Detect which cell encompasses the target text, then output its [X, Y] center coordinate. 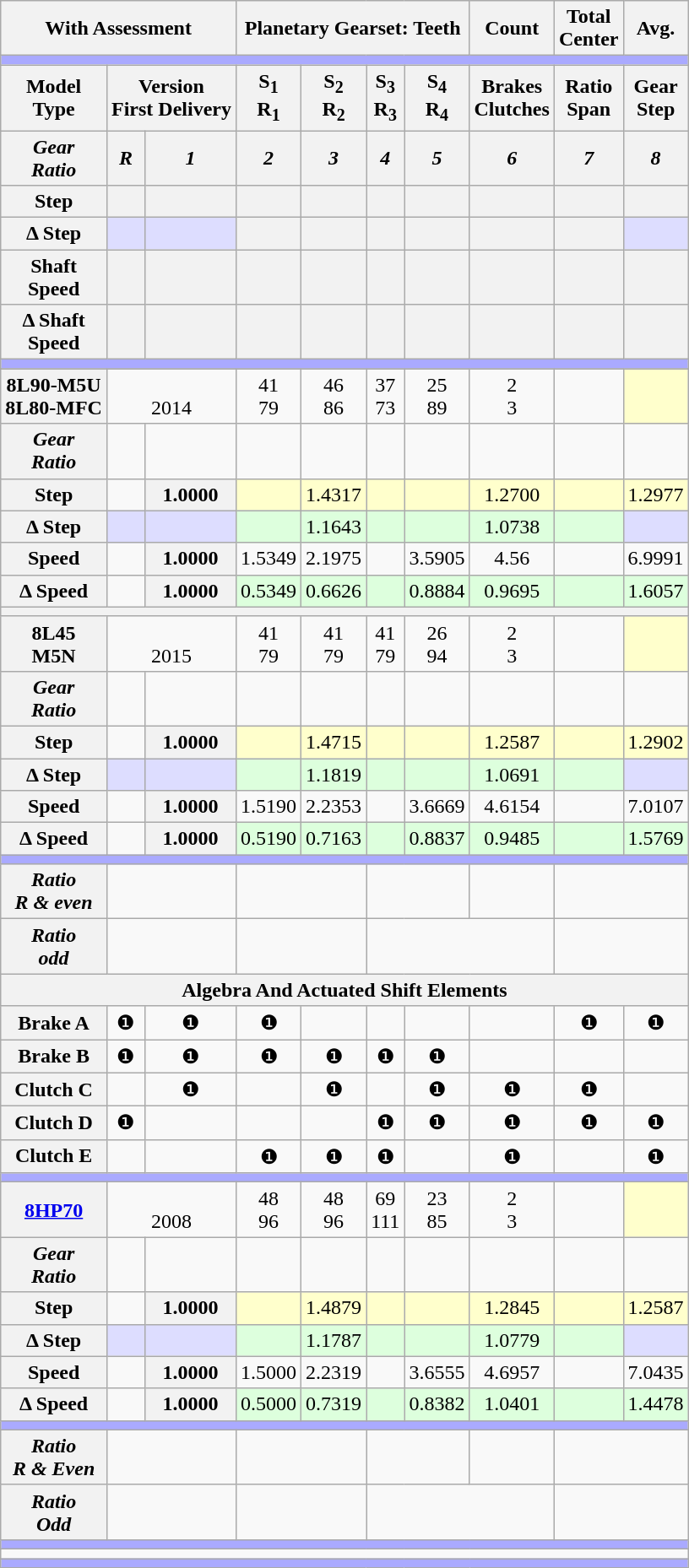
0.9695 [512, 591]
8L90-M5U8L80-MFC [54, 397]
0.8884 [437, 591]
Planetary Gearset: Teeth [352, 29]
TotalCenter [589, 29]
2 [269, 157]
2014 [171, 397]
1.0779 [512, 1340]
7.0435 [655, 1372]
0.7319 [334, 1404]
1.2977 [655, 495]
3.6669 [437, 807]
6 [512, 157]
4686 [334, 397]
0.7163 [334, 839]
6.9991 [655, 559]
VersionFirst Delivery [171, 98]
Avg. [655, 29]
2.1975 [334, 559]
Ratioodd [54, 947]
1.4715 [334, 742]
5 [437, 157]
1.1643 [334, 527]
4.6957 [512, 1372]
1.1819 [334, 774]
8HP70 [54, 1210]
1.0738 [512, 527]
2694 [437, 643]
1.0691 [512, 774]
1.4879 [334, 1308]
Brake A [54, 1023]
Clutch C [54, 1089]
ModelType [54, 98]
RatioR & even [54, 891]
1.5190 [269, 807]
1.4478 [655, 1404]
1.5349 [269, 559]
0.5000 [269, 1404]
4.56 [512, 559]
2385 [437, 1210]
RatioOdd [54, 1512]
1.5769 [655, 839]
3.5905 [437, 559]
1.5000 [269, 1372]
4 [385, 157]
1.2700 [512, 495]
Clutch D [54, 1123]
1.2845 [512, 1308]
1.4317 [334, 495]
BrakesClutches [512, 98]
Clutch E [54, 1156]
2.2319 [334, 1372]
Δ ShaftSpeed [54, 333]
3.6555 [437, 1372]
0.6626 [334, 591]
8L45M5N [54, 643]
Count [512, 29]
69111 [385, 1210]
7.0107 [655, 807]
S3R3 [385, 98]
0.9485 [512, 839]
2008 [171, 1210]
0.5190 [269, 839]
RatioSpan [589, 98]
ShaftSpeed [54, 277]
0.5349 [269, 591]
S1R1 [269, 98]
1.1787 [334, 1340]
S4R4 [437, 98]
1.0401 [512, 1404]
R [125, 157]
Brake B [54, 1057]
S2R2 [334, 98]
RatioR & Even [54, 1457]
2.2353 [334, 807]
0.8837 [437, 839]
8 [655, 157]
GearStep [655, 98]
3773 [385, 397]
Algebra And Actuated Shift Elements [344, 990]
7 [589, 157]
1 [190, 157]
With Assessment [118, 29]
2015 [171, 643]
1.2902 [655, 742]
1.6057 [655, 591]
4.6154 [512, 807]
2589 [437, 397]
3 [334, 157]
0.8382 [437, 1404]
